Determine the [X, Y] coordinate at the center of the cell enclosing the given text.  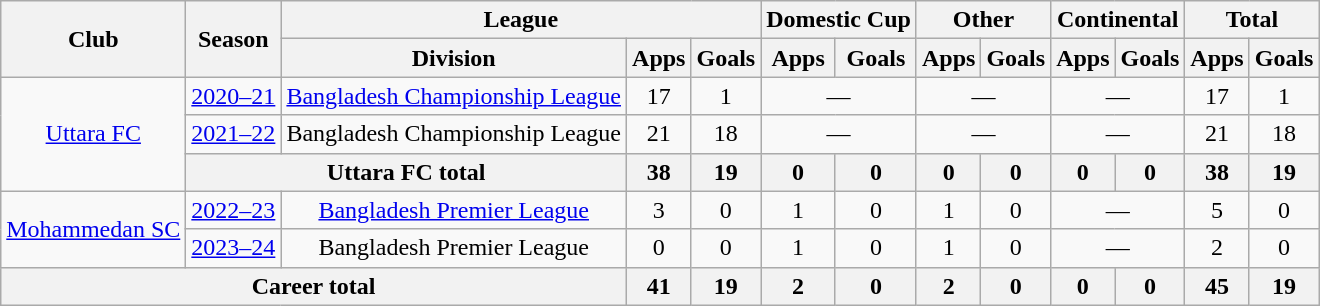
Division [454, 58]
Uttara FC [94, 134]
Mohammedan SC [94, 229]
Total [1252, 20]
2023–24 [234, 248]
2020–21 [234, 96]
Club [94, 39]
Career total [314, 286]
2022–23 [234, 210]
League [521, 20]
3 [659, 210]
45 [1217, 286]
2021–22 [234, 134]
Domestic Cup [839, 20]
5 [1217, 210]
Continental [1118, 20]
Season [234, 39]
Uttara FC total [406, 172]
41 [659, 286]
Other [983, 20]
